Determine the [x, y] coordinate at the center of the cell enclosing the given text.  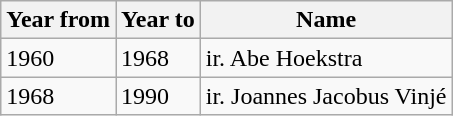
Year to [158, 20]
1990 [158, 96]
ir. Joannes Jacobus Vinjé [326, 96]
Name [326, 20]
ir. Abe Hoekstra [326, 58]
1960 [58, 58]
Year from [58, 20]
